Search for the cell housing the specified text and yield its (X, Y) center coordinate. 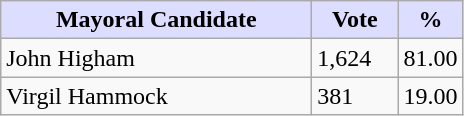
John Higham (156, 58)
Mayoral Candidate (156, 20)
381 (355, 96)
81.00 (430, 58)
% (430, 20)
19.00 (430, 96)
Virgil Hammock (156, 96)
1,624 (355, 58)
Vote (355, 20)
